From the cell containing the given text, extract its center point as (X, Y) coordinate. 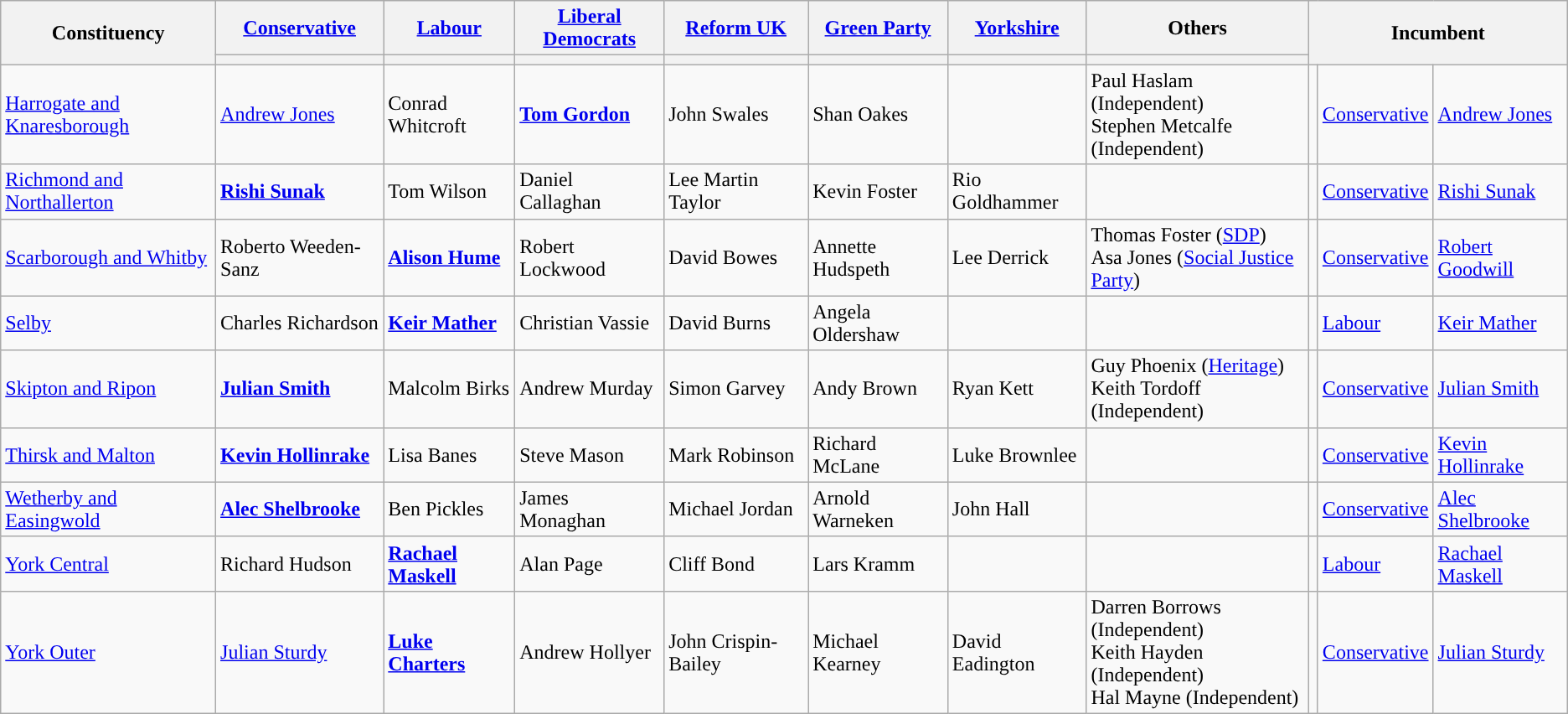
Reform UK (736, 28)
Green Party (878, 28)
Kevin Foster (878, 191)
Harrogate and Knaresborough (109, 114)
Yorkshire (1017, 28)
Incumbent (1437, 33)
Andy Brown (878, 389)
Charles Richardson (300, 323)
Conrad Whitcroft (449, 114)
Ryan Kett (1017, 389)
Malcolm Birks (449, 389)
Constituency (109, 33)
Michael Kearney (878, 652)
John Swales (736, 114)
Luke Brownlee (1017, 454)
John Crispin-Bailey (736, 652)
David Eadington (1017, 652)
Lisa Banes (449, 454)
Paul Haslam (Independent)Stephen Metcalfe (Independent) (1198, 114)
Alison Hume (449, 257)
Richmond and Northallerton (109, 191)
Andrew Murday (590, 389)
Robert Goodwill (1500, 257)
Angela Oldershaw (878, 323)
Lee Martin Taylor (736, 191)
Tom Gordon (590, 114)
Thirsk and Malton (109, 454)
York Outer (109, 652)
Others (1198, 28)
Annette Hudspeth (878, 257)
York Central (109, 563)
Simon Garvey (736, 389)
Ben Pickles (449, 510)
Christian Vassie (590, 323)
Richard Hudson (300, 563)
Guy Phoenix (Heritage)Keith Tordoff (Independent) (1198, 389)
Mark Robinson (736, 454)
James Monaghan (590, 510)
Shan Oakes (878, 114)
Richard McLane (878, 454)
Skipton and Ripon (109, 389)
Robert Lockwood (590, 257)
Michael Jordan (736, 510)
David Burns (736, 323)
Andrew Hollyer (590, 652)
Lee Derrick (1017, 257)
Selby (109, 323)
Cliff Bond (736, 563)
Scarborough and Whitby (109, 257)
Roberto Weeden-Sanz (300, 257)
Wetherby and Easingwold (109, 510)
Luke Charters (449, 652)
Rio Goldhammer (1017, 191)
Arnold Warneken (878, 510)
Alan Page (590, 563)
Darren Borrows (Independent)Keith Hayden (Independent)Hal Mayne (Independent) (1198, 652)
David Bowes (736, 257)
Lars Kramm (878, 563)
Tom Wilson (449, 191)
Steve Mason (590, 454)
John Hall (1017, 510)
Liberal Democrats (590, 28)
Daniel Callaghan (590, 191)
Thomas Foster (SDP)Asa Jones (Social Justice Party) (1198, 257)
